Determine the [X, Y] coordinate at the center of the cell enclosing the given text.  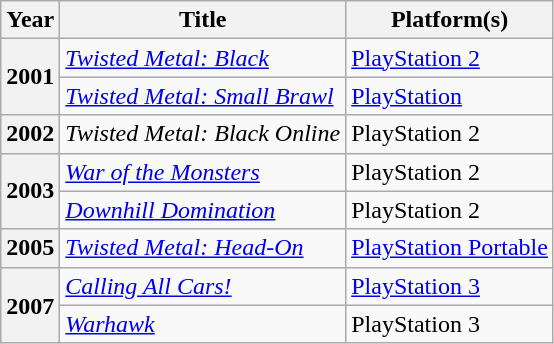
PlayStation [450, 96]
2003 [30, 191]
Platform(s) [450, 20]
Warhawk [203, 324]
Twisted Metal: Black [203, 58]
2007 [30, 305]
Year [30, 20]
Calling All Cars! [203, 286]
2001 [30, 77]
Downhill Domination [203, 210]
2005 [30, 248]
War of the Monsters [203, 172]
Twisted Metal: Small Brawl [203, 96]
Twisted Metal: Head-On [203, 248]
2002 [30, 134]
Twisted Metal: Black Online [203, 134]
Title [203, 20]
PlayStation Portable [450, 248]
